Determine the [x, y] coordinate at the center of the cell enclosing the given text.  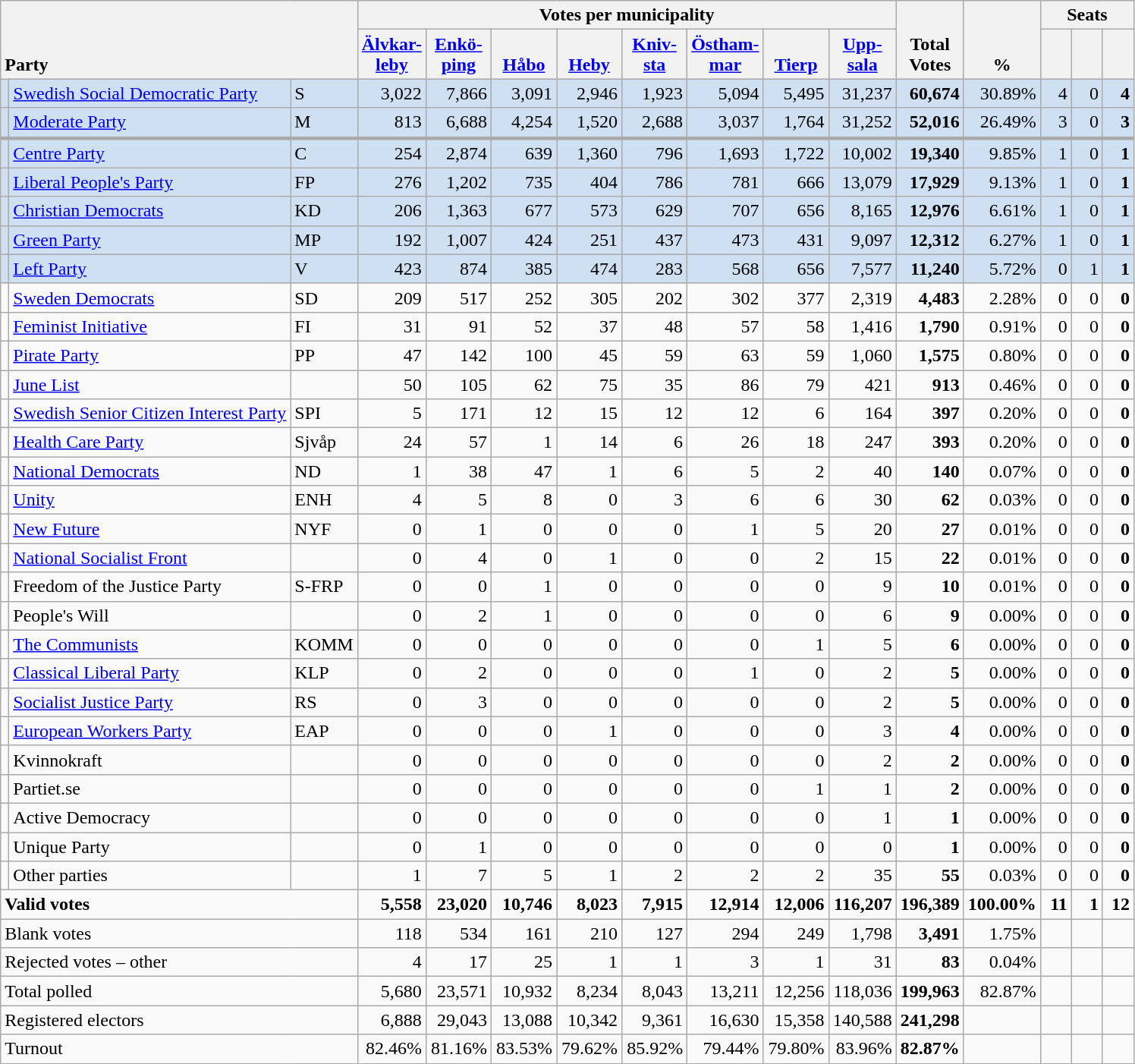
EAP [324, 731]
Enkö- ping [458, 55]
26.49% [1001, 123]
140,588 [862, 1020]
140 [930, 471]
210 [590, 933]
424 [523, 240]
9,361 [655, 1020]
629 [655, 211]
164 [862, 414]
12,006 [796, 905]
677 [523, 211]
12,976 [930, 211]
913 [930, 385]
Liberal People's Party [150, 182]
199,963 [930, 991]
Pirate Party [150, 355]
18 [796, 442]
Total Votes [930, 39]
83.53% [523, 1049]
40 [862, 471]
V [324, 269]
Östham- mar [725, 55]
2.28% [1001, 297]
206 [391, 211]
421 [862, 385]
Socialist Justice Party [150, 702]
127 [655, 933]
10,932 [523, 991]
PP [324, 355]
473 [725, 240]
75 [590, 385]
202 [655, 297]
17,929 [930, 182]
3,037 [725, 123]
423 [391, 269]
20 [862, 529]
M [324, 123]
Blank votes [179, 933]
29,043 [458, 1020]
30 [862, 500]
8 [523, 500]
24 [391, 442]
10,746 [523, 905]
Health Care Party [150, 442]
276 [391, 182]
12,312 [930, 240]
8,234 [590, 991]
ND [324, 471]
105 [458, 385]
Valid votes [179, 905]
4,254 [523, 123]
196,389 [930, 905]
June List [150, 385]
252 [523, 297]
171 [458, 414]
Heby [590, 55]
3,491 [930, 933]
52 [523, 326]
2,874 [458, 153]
283 [655, 269]
474 [590, 269]
Freedom of the Justice Party [150, 587]
FI [324, 326]
Other parties [150, 876]
9.85% [1001, 153]
13,079 [862, 182]
SPI [324, 414]
874 [458, 269]
534 [458, 933]
Total polled [179, 991]
Left Party [150, 269]
% [1001, 39]
5,680 [391, 991]
82.46% [391, 1049]
Turnout [179, 1049]
26 [725, 442]
0.91% [1001, 326]
19,340 [930, 153]
16,630 [725, 1020]
5,495 [796, 93]
79.44% [725, 1049]
People's Will [150, 615]
37 [590, 326]
23,020 [458, 905]
55 [930, 876]
17 [458, 962]
22 [930, 558]
Älvkar- leby [391, 55]
118 [391, 933]
1,007 [458, 240]
294 [725, 933]
666 [796, 182]
1,923 [655, 93]
786 [655, 182]
2,688 [655, 123]
Registered electors [179, 1020]
12,256 [796, 991]
9,097 [862, 240]
254 [391, 153]
5,558 [391, 905]
Rejected votes – other [179, 962]
KD [324, 211]
50 [391, 385]
79 [796, 385]
National Socialist Front [150, 558]
31,252 [862, 123]
6,888 [391, 1020]
63 [725, 355]
8,165 [862, 211]
1,764 [796, 123]
58 [796, 326]
142 [458, 355]
1,790 [930, 326]
1,416 [862, 326]
31,237 [862, 93]
45 [590, 355]
7,866 [458, 93]
5.72% [1001, 269]
Sweden Democrats [150, 297]
639 [523, 153]
Votes per municipality [627, 15]
13,211 [725, 991]
38 [458, 471]
5,094 [725, 93]
30.89% [1001, 93]
10,342 [590, 1020]
8,023 [590, 905]
437 [655, 240]
0.80% [1001, 355]
116,207 [862, 905]
23,571 [458, 991]
4,483 [930, 297]
85.92% [655, 1049]
6.27% [1001, 240]
10 [930, 587]
781 [725, 182]
209 [391, 297]
397 [930, 414]
Moderate Party [150, 123]
13,088 [523, 1020]
7 [458, 876]
83 [930, 962]
The Communists [150, 644]
0.04% [1001, 962]
Green Party [150, 240]
247 [862, 442]
6.61% [1001, 211]
10,002 [862, 153]
ENH [324, 500]
192 [391, 240]
1,202 [458, 182]
83.96% [862, 1049]
11,240 [930, 269]
2,319 [862, 297]
Feminist Initiative [150, 326]
Kniv- sta [655, 55]
1,798 [862, 933]
100.00% [1001, 905]
Classical Liberal Party [150, 673]
385 [523, 269]
Sjvåp [324, 442]
1,693 [725, 153]
161 [523, 933]
813 [391, 123]
1,360 [590, 153]
Active Democracy [150, 817]
305 [590, 297]
Christian Democrats [150, 211]
Swedish Social Democratic Party [150, 93]
Centre Party [150, 153]
79.80% [796, 1049]
249 [796, 933]
European Workers Party [150, 731]
2,946 [590, 93]
MP [324, 240]
Seats [1086, 15]
1,575 [930, 355]
25 [523, 962]
FP [324, 182]
RS [324, 702]
568 [725, 269]
KOMM [324, 644]
60,674 [930, 93]
Party [179, 39]
91 [458, 326]
1,722 [796, 153]
1,363 [458, 211]
707 [725, 211]
27 [930, 529]
New Future [150, 529]
SD [324, 297]
796 [655, 153]
251 [590, 240]
393 [930, 442]
Upp- sala [862, 55]
81.16% [458, 1049]
517 [458, 297]
735 [523, 182]
241,298 [930, 1020]
1,520 [590, 123]
6,688 [458, 123]
8,043 [655, 991]
302 [725, 297]
7,915 [655, 905]
11 [1056, 905]
3,091 [523, 93]
Unique Party [150, 846]
1.75% [1001, 933]
National Democrats [150, 471]
Håbo [523, 55]
3,022 [391, 93]
Tierp [796, 55]
C [324, 153]
377 [796, 297]
0.46% [1001, 385]
14 [590, 442]
9.13% [1001, 182]
12,914 [725, 905]
86 [725, 385]
Kvinnokraft [150, 760]
79.62% [590, 1049]
S-FRP [324, 587]
Swedish Senior Citizen Interest Party [150, 414]
KLP [324, 673]
15,358 [796, 1020]
NYF [324, 529]
7,577 [862, 269]
Unity [150, 500]
1,060 [862, 355]
S [324, 93]
48 [655, 326]
0.07% [1001, 471]
100 [523, 355]
431 [796, 240]
573 [590, 211]
Partiet.se [150, 789]
118,036 [862, 991]
404 [590, 182]
52,016 [930, 123]
